From the cell containing the given text, extract its center point as (X, Y) coordinate. 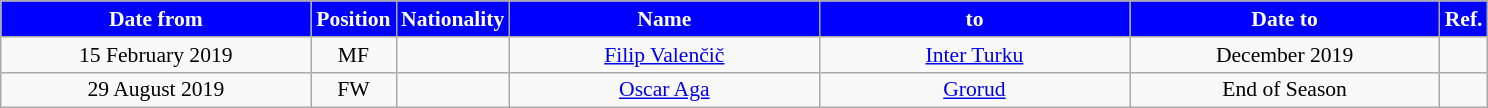
Ref. (1464, 19)
Grorud (974, 90)
December 2019 (1285, 55)
Position (354, 19)
to (974, 19)
Date to (1285, 19)
End of Season (1285, 90)
29 August 2019 (156, 90)
Date from (156, 19)
Nationality (452, 19)
Filip Valenčič (664, 55)
Name (664, 19)
MF (354, 55)
Inter Turku (974, 55)
FW (354, 90)
Oscar Aga (664, 90)
15 February 2019 (156, 55)
